Capture the cell that displays the provided text and extract its [x, y] central coordinate. 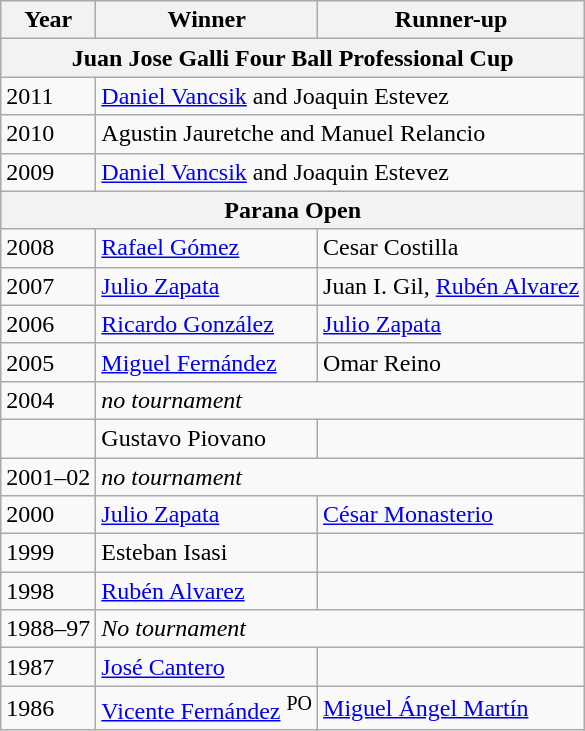
Ricardo González [207, 324]
2001–02 [48, 477]
Year [48, 20]
Vicente Fernández PO [207, 708]
Cesar Costilla [452, 248]
2011 [48, 96]
1986 [48, 708]
Rubén Alvarez [207, 591]
César Monasterio [452, 515]
2000 [48, 515]
2007 [48, 286]
1999 [48, 553]
2010 [48, 134]
2006 [48, 324]
Miguel Fernández [207, 362]
Parana Open [293, 210]
2009 [48, 172]
Miguel Ángel Martín [452, 708]
1987 [48, 667]
2008 [48, 248]
Agustin Jauretche and Manuel Relancio [340, 134]
Juan I. Gil, Rubén Alvarez [452, 286]
Juan Jose Galli Four Ball Professional Cup [293, 58]
José Cantero [207, 667]
1988–97 [48, 629]
Gustavo Piovano [207, 438]
Runner-up [452, 20]
Omar Reino [452, 362]
Winner [207, 20]
Rafael Gómez [207, 248]
1998 [48, 591]
2005 [48, 362]
2004 [48, 400]
Esteban Isasi [207, 553]
No tournament [340, 629]
